Identify which cell holds the provided text, then report its (X, Y) central coordinate. 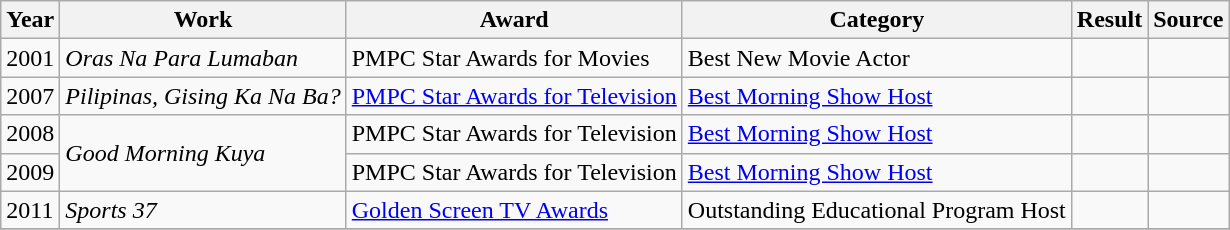
2008 (30, 134)
Oras Na Para Lumaban (203, 58)
Category (876, 20)
Work (203, 20)
Best New Movie Actor (876, 58)
Year (30, 20)
Outstanding Educational Program Host (876, 210)
Award (514, 20)
2011 (30, 210)
Golden Screen TV Awards (514, 210)
Source (1188, 20)
Pilipinas, Gising Ka Na Ba? (203, 96)
2009 (30, 172)
2007 (30, 96)
Good Morning Kuya (203, 153)
PMPC Star Awards for Movies (514, 58)
2001 (30, 58)
Result (1109, 20)
Sports 37 (203, 210)
